For the text-containing cell, return its midpoint in [x, y] coordinate format. 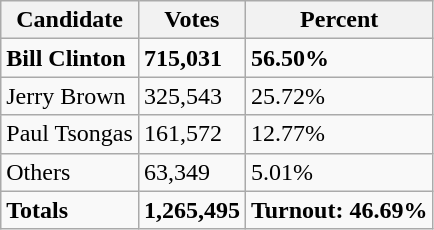
Percent [339, 20]
Paul Tsongas [70, 134]
12.77% [339, 134]
Candidate [70, 20]
25.72% [339, 96]
161,572 [192, 134]
Totals [70, 210]
Turnout: 46.69% [339, 210]
5.01% [339, 172]
1,265,495 [192, 210]
325,543 [192, 96]
56.50% [339, 58]
Bill Clinton [70, 58]
715,031 [192, 58]
Others [70, 172]
63,349 [192, 172]
Votes [192, 20]
Jerry Brown [70, 96]
